Locate the cell with the specified text and output its [x, y] center coordinate. 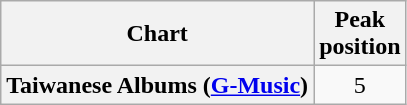
Taiwanese Albums (G-Music) [158, 85]
Chart [158, 34]
5 [360, 85]
Peakposition [360, 34]
